Provide the (x, y) coordinate of the cell's center where the given text is located.  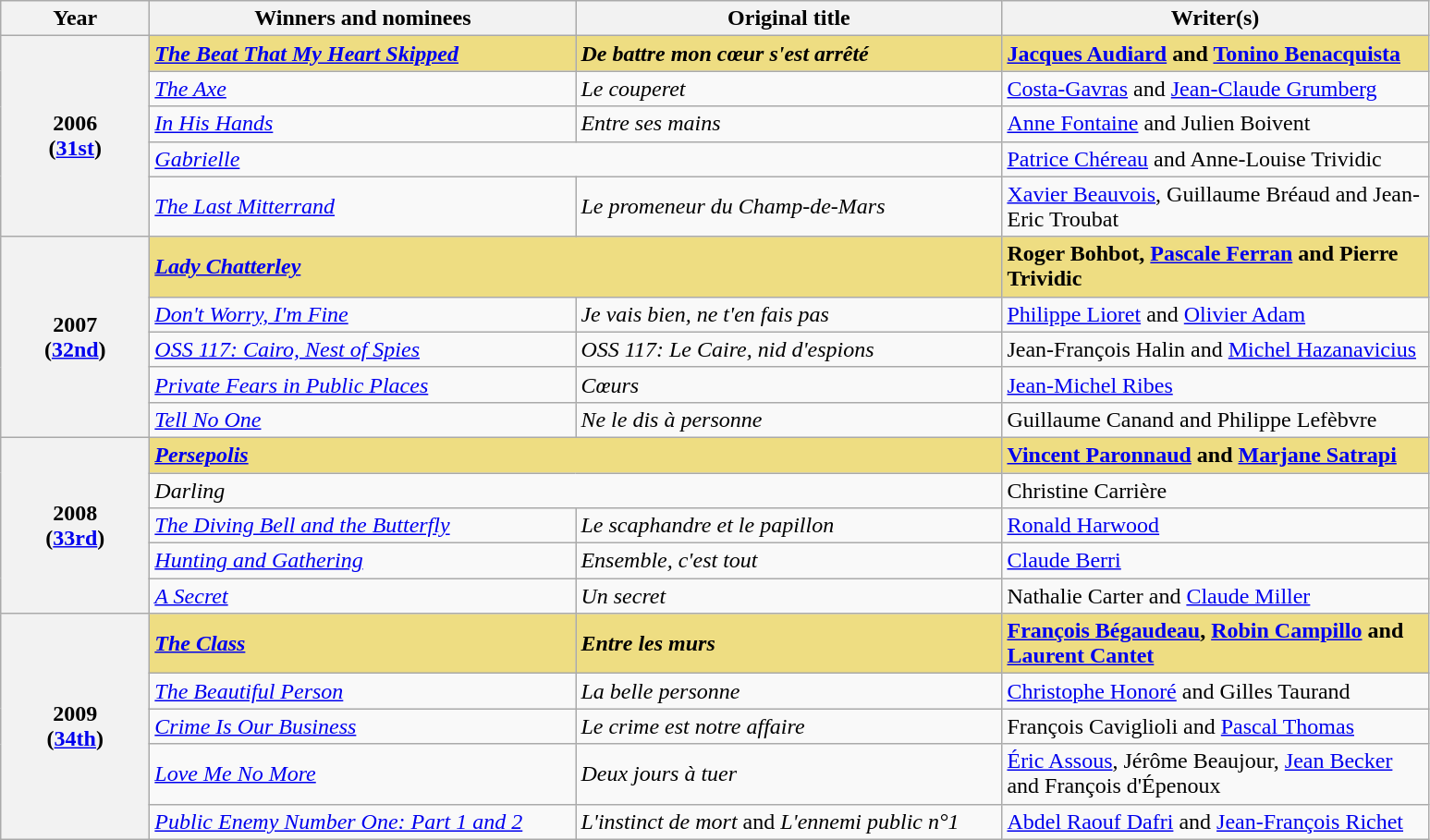
The Class (362, 643)
Je vais bien, ne t'en fais pas (789, 314)
Éric Assous, Jérôme Beaujour, Jean Becker and François d'Épenoux (1215, 774)
Jacques Audiard and Tonino Benacquista (1215, 54)
Xavier Beauvois, Guillaume Bréaud and Jean-Eric Troubat (1215, 207)
Christine Carrière (1215, 491)
La belle personne (789, 691)
Christophe Honoré and Gilles Taurand (1215, 691)
Entre les murs (789, 643)
Abdel Raouf Dafri and Jean-François Richet (1215, 822)
The Axe (362, 89)
Roger Bohbot, Pascale Ferran and Pierre Trividic (1215, 266)
The Beautiful Person (362, 691)
Entre ses mains (789, 124)
De battre mon cœur s'est arrêté (789, 54)
Costa-Gavras and Jean-Claude Grumberg (1215, 89)
Year (76, 18)
Original title (789, 18)
Private Fears in Public Places (362, 384)
Lady Chatterley (576, 266)
Jean-François Halin and Michel Hazanavicius (1215, 349)
The Beat That My Heart Skipped (362, 54)
Ronald Harwood (1215, 526)
2009(34th) (76, 726)
Jean-Michel Ribes (1215, 384)
Tell No One (362, 420)
Cœurs (789, 384)
Ensemble, c'est tout (789, 561)
Public Enemy Number One: Part 1 and 2 (362, 822)
Patrice Chéreau and Anne-Louise Trividic (1215, 159)
Claude Berri (1215, 561)
In His Hands (362, 124)
Le scaphandre et le papillon (789, 526)
Philippe Lioret and Olivier Adam (1215, 314)
Crime Is Our Business (362, 726)
Persepolis (576, 455)
OSS 117: Le Caire, nid d'espions (789, 349)
Le couperet (789, 89)
A Secret (362, 596)
François Bégaudeau, Robin Campillo and Laurent Cantet (1215, 643)
Ne le dis à personne (789, 420)
Love Me No More (362, 774)
Un secret (789, 596)
Nathalie Carter and Claude Miller (1215, 596)
Don't Worry, I'm Fine (362, 314)
Gabrielle (576, 159)
Hunting and Gathering (362, 561)
The Diving Bell and the Butterfly (362, 526)
2006(31st) (76, 137)
Deux jours à tuer (789, 774)
2007(32nd) (76, 336)
Darling (576, 491)
OSS 117: Cairo, Nest of Spies (362, 349)
L'instinct de mort and L'ennemi public n°1 (789, 822)
2008(33rd) (76, 525)
François Caviglioli and Pascal Thomas (1215, 726)
Le crime est notre affaire (789, 726)
Vincent Paronnaud and Marjane Satrapi (1215, 455)
Anne Fontaine and Julien Boivent (1215, 124)
Guillaume Canand and Philippe Lefèbvre (1215, 420)
Writer(s) (1215, 18)
Winners and nominees (362, 18)
Le promeneur du Champ-de-Mars (789, 207)
The Last Mitterrand (362, 207)
